Detect which cell encompasses the target text, then output its [X, Y] center coordinate. 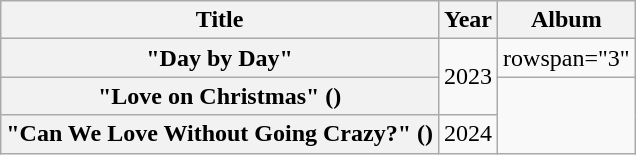
rowspan="3" [567, 58]
Title [220, 20]
2023 [468, 77]
Album [567, 20]
2024 [468, 134]
Year [468, 20]
"Love on Christmas" () [220, 96]
"Day by Day" [220, 58]
"Can We Love Without Going Crazy?" () [220, 134]
